Extract the [x, y] coordinate from the center of the cell holding the provided text.  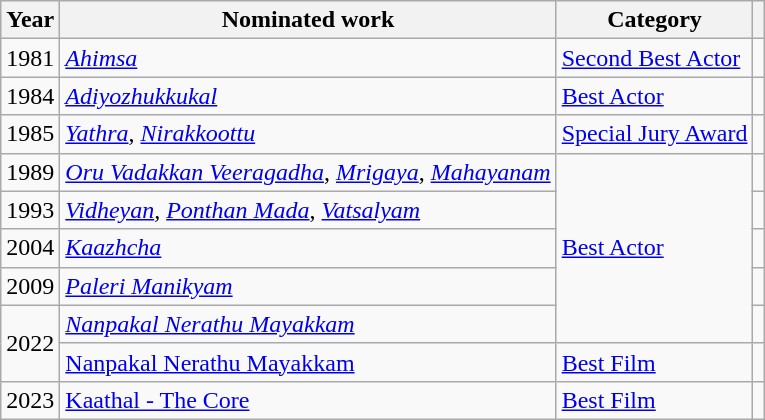
2004 [30, 248]
Year [30, 20]
Oru Vadakkan Veeragadha, Mrigaya, Mahayanam [308, 172]
2022 [30, 343]
Vidheyan, Ponthan Mada, Vatsalyam [308, 210]
1989 [30, 172]
Kaathal - The Core [308, 400]
1993 [30, 210]
2009 [30, 286]
Paleri Manikyam [308, 286]
Ahimsa [308, 58]
1981 [30, 58]
Kaazhcha [308, 248]
Second Best Actor [654, 58]
Yathra, Nirakkoottu [308, 134]
Special Jury Award [654, 134]
Nominated work [308, 20]
2023 [30, 400]
1984 [30, 96]
1985 [30, 134]
Category [654, 20]
Adiyozhukkukal [308, 96]
